Return (X, Y) of the center of cell containing provided text 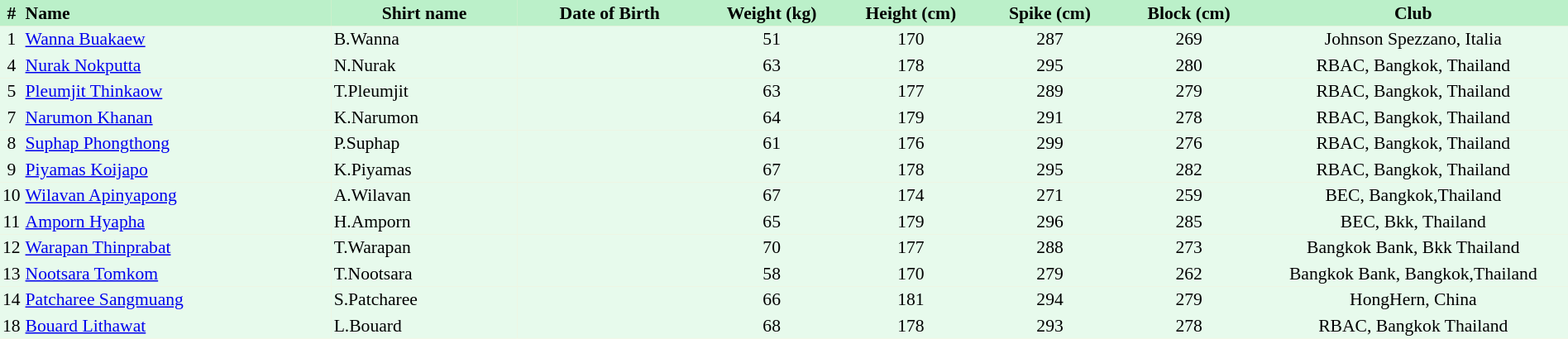
BEC, Bangkok,Thailand (1413, 195)
68 (772, 326)
Block (cm) (1189, 13)
Patcharee Sangmuang (177, 299)
Bangkok Bank, Bangkok,Thailand (1413, 274)
276 (1189, 144)
L.Bouard (425, 326)
1 (12, 40)
T.Warapan (425, 248)
8 (12, 144)
Pleumjit Thinkaow (177, 91)
269 (1189, 40)
58 (772, 274)
Wanna Buakaew (177, 40)
Spike (cm) (1050, 13)
B.Wanna (425, 40)
Nurak Nokputta (177, 65)
296 (1050, 222)
293 (1050, 326)
51 (772, 40)
HongHern, China (1413, 299)
Amporn Hyapha (177, 222)
Shirt name (425, 13)
Weight (kg) (772, 13)
P.Suphap (425, 144)
A.Wilavan (425, 195)
BEC, Bkk, Thailand (1413, 222)
Club (1413, 13)
12 (12, 248)
11 (12, 222)
Name (177, 13)
Narumon Khanan (177, 117)
Height (cm) (911, 13)
4 (12, 65)
Warapan Thinprabat (177, 248)
181 (911, 299)
66 (772, 299)
176 (911, 144)
Suphap Phongthong (177, 144)
Johnson Spezzano, Italia (1413, 40)
273 (1189, 248)
280 (1189, 65)
294 (1050, 299)
288 (1050, 248)
70 (772, 248)
Nootsara Tomkom (177, 274)
Date of Birth (610, 13)
H.Amporn (425, 222)
65 (772, 222)
T.Pleumjit (425, 91)
13 (12, 274)
7 (12, 117)
K.Narumon (425, 117)
5 (12, 91)
262 (1189, 274)
282 (1189, 169)
64 (772, 117)
Bangkok Bank, Bkk Thailand (1413, 248)
18 (12, 326)
Wilavan Apinyapong (177, 195)
9 (12, 169)
N.Nurak (425, 65)
Bouard Lithawat (177, 326)
Piyamas Koijapo (177, 169)
14 (12, 299)
S.Patcharee (425, 299)
61 (772, 144)
T.Nootsara (425, 274)
299 (1050, 144)
271 (1050, 195)
289 (1050, 91)
RBAC, Bangkok Thailand (1413, 326)
259 (1189, 195)
K.Piyamas (425, 169)
287 (1050, 40)
10 (12, 195)
285 (1189, 222)
291 (1050, 117)
174 (911, 195)
# (12, 13)
